From the cell containing the given text, extract its center point as [x, y] coordinate. 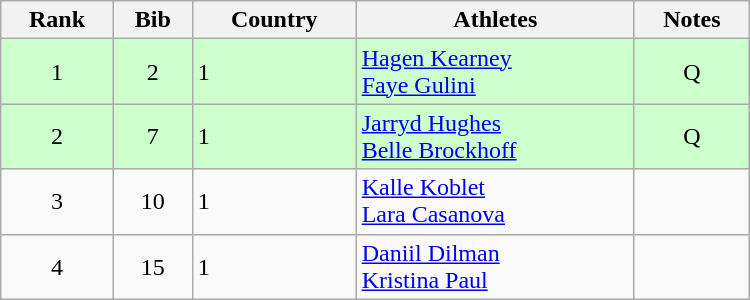
Country [274, 20]
Notes [692, 20]
Daniil Dilman Kristina Paul [495, 266]
3 [58, 202]
Athletes [495, 20]
Bib [152, 20]
Jarryd Hughes Belle Brockhoff [495, 136]
15 [152, 266]
Rank [58, 20]
Kalle Koblet Lara Casanova [495, 202]
Hagen Kearney Faye Gulini [495, 72]
4 [58, 266]
10 [152, 202]
7 [152, 136]
